Detect which cell encompasses the target text, then output its [X, Y] center coordinate. 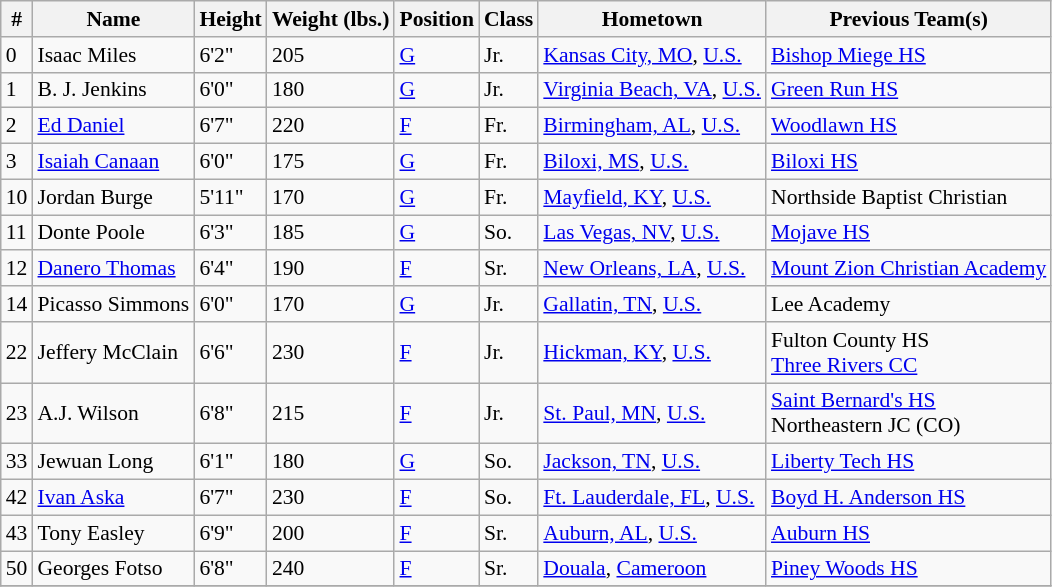
Previous Team(s) [908, 19]
200 [331, 533]
Mojave HS [908, 233]
12 [17, 269]
2 [17, 126]
6'9" [230, 533]
175 [331, 162]
Kansas City, MO, U.S. [652, 55]
Woodlawn HS [908, 126]
10 [17, 197]
23 [17, 414]
B. J. Jenkins [113, 90]
205 [331, 55]
11 [17, 233]
Saint Bernard's HSNortheastern JC (CO) [908, 414]
Auburn HS [908, 533]
Ivan Aska [113, 498]
5'11" [230, 197]
0 [17, 55]
33 [17, 462]
Donte Poole [113, 233]
Fulton County HSThree Rivers CC [908, 352]
Biloxi, MS, U.S. [652, 162]
Jewuan Long [113, 462]
215 [331, 414]
14 [17, 304]
Ft. Lauderdale, FL, U.S. [652, 498]
Mount Zion Christian Academy [908, 269]
Birmingham, AL, U.S. [652, 126]
Danero Thomas [113, 269]
Class [508, 19]
Ed Daniel [113, 126]
Lee Academy [908, 304]
Name [113, 19]
185 [331, 233]
Jeffery McClain [113, 352]
Piney Woods HS [908, 569]
Virginia Beach, VA, U.S. [652, 90]
6'4" [230, 269]
220 [331, 126]
Liberty Tech HS [908, 462]
Weight (lbs.) [331, 19]
Isaiah Canaan [113, 162]
43 [17, 533]
Mayfield, KY, U.S. [652, 197]
Jackson, TN, U.S. [652, 462]
3 [17, 162]
240 [331, 569]
Douala, Cameroon [652, 569]
Height [230, 19]
Biloxi HS [908, 162]
Auburn, AL, U.S. [652, 533]
Las Vegas, NV, U.S. [652, 233]
# [17, 19]
Green Run HS [908, 90]
6'6" [230, 352]
1 [17, 90]
New Orleans, LA, U.S. [652, 269]
Hometown [652, 19]
A.J. Wilson [113, 414]
St. Paul, MN, U.S. [652, 414]
6'3" [230, 233]
Bishop Miege HS [908, 55]
6'2" [230, 55]
Jordan Burge [113, 197]
6'1" [230, 462]
190 [331, 269]
42 [17, 498]
50 [17, 569]
Position [436, 19]
22 [17, 352]
Isaac Miles [113, 55]
Tony Easley [113, 533]
Georges Fotso [113, 569]
Hickman, KY, U.S. [652, 352]
Picasso Simmons [113, 304]
Boyd H. Anderson HS [908, 498]
Gallatin, TN, U.S. [652, 304]
Northside Baptist Christian [908, 197]
